Pinpoint the cell where the given text exists, returning its [X, Y] midpoint coordinate. 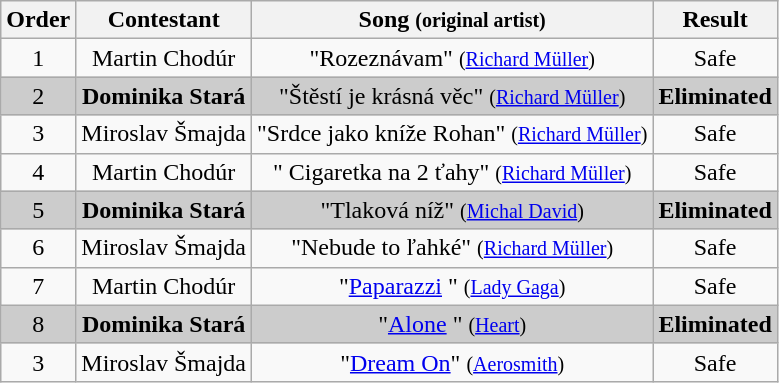
"Paparazzi " (Lady Gaga) [452, 286]
"Dream On" (Aerosmith) [452, 362]
"Alone " (Heart) [452, 324]
Contestant [164, 20]
"Rozeznávam" (Richard Müller) [452, 58]
2 [38, 96]
4 [38, 172]
Order [38, 20]
7 [38, 286]
"Tlaková níž" (Michal David) [452, 210]
8 [38, 324]
" Cigaretka na 2 ťahy" (Richard Müller) [452, 172]
"Štěstí je krásná věc" (Richard Müller) [452, 96]
6 [38, 248]
"Nebude to ľahké" (Richard Müller) [452, 248]
"Srdce jako kníže Rohan" (Richard Müller) [452, 134]
1 [38, 58]
Result [715, 20]
Song (original artist) [452, 20]
5 [38, 210]
